Search for the cell housing the specified text and yield its (X, Y) center coordinate. 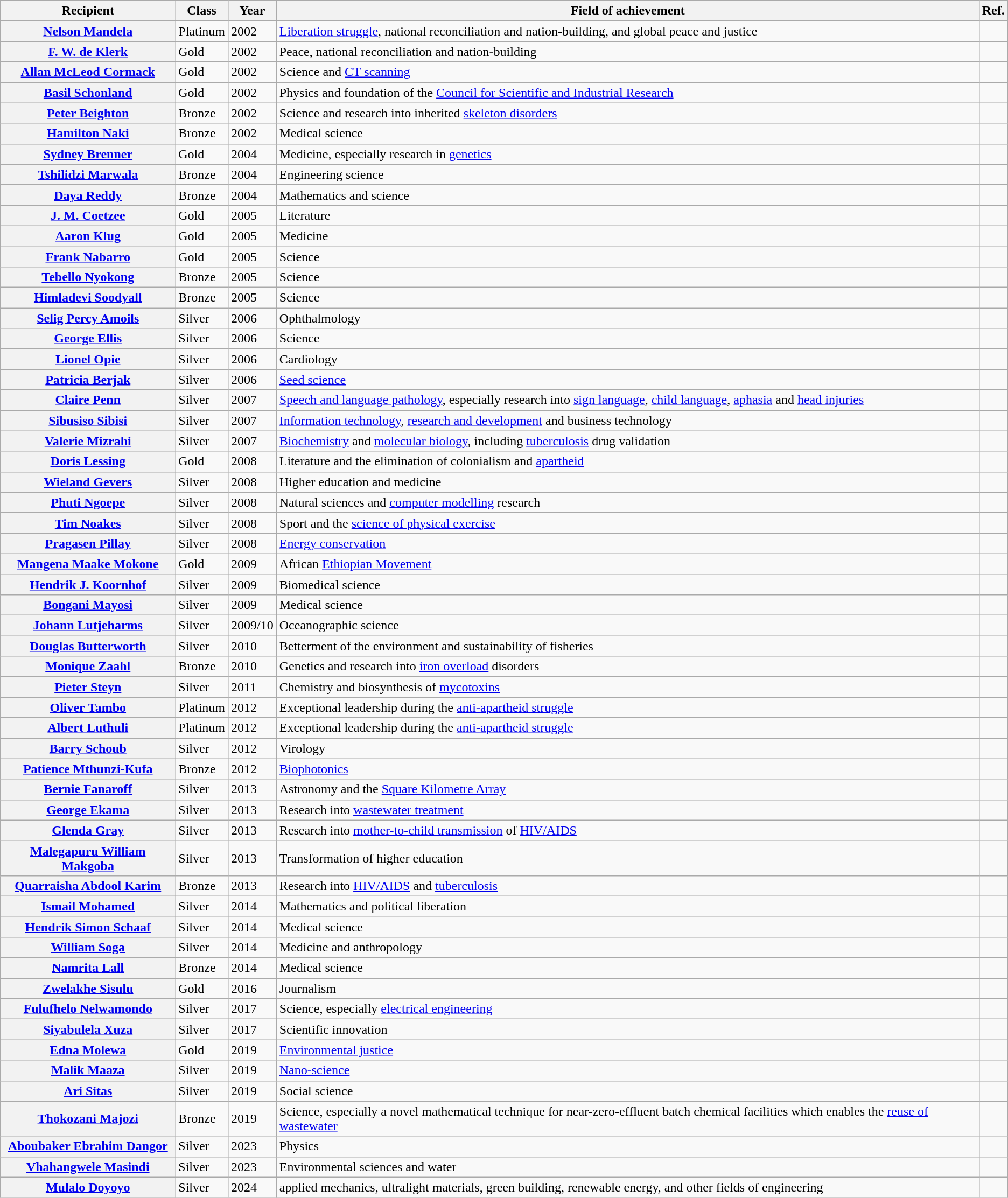
2016 (252, 989)
Lionel Opie (88, 359)
Zwelakhe Sisulu (88, 989)
Sydney Brenner (88, 154)
Cardiology (628, 359)
Pieter Steyn (88, 687)
F. W. de Klerk (88, 52)
Douglas Butterworth (88, 646)
Seed science (628, 380)
Literature (628, 215)
Scientific innovation (628, 1029)
Medicine (628, 236)
Science, especially a novel mathematical technique for near-zero-effluent batch chemical facilities which enables the reuse of wastewater (628, 1119)
Namrita Lall (88, 968)
Peter Beighton (88, 113)
Genetics and research into iron overload disorders (628, 667)
William Soga (88, 948)
Journalism (628, 989)
Astronomy and the Square Kilometre Array (628, 789)
Pragasen Pillay (88, 543)
Environmental justice (628, 1050)
Biomedical science (628, 584)
Tshilidzi Marwala (88, 174)
2024 (252, 1187)
Ophthalmology (628, 318)
Glenda Gray (88, 830)
Patricia Berjak (88, 380)
Sport and the science of physical exercise (628, 523)
Barry Schoub (88, 748)
Claire Penn (88, 400)
Vhahangwele Masindi (88, 1167)
George Ekama (88, 810)
Research into mother-to-child transmission of HIV/AIDS (628, 830)
Year (252, 11)
Patience Mthunzi-Kufa (88, 769)
Aboubaker Ebrahim Dangor (88, 1146)
Hamilton Naki (88, 134)
Physics and foundation of the Council for Scientific and Industrial Research (628, 93)
Tim Noakes (88, 523)
Daya Reddy (88, 195)
applied mechanics, ultralight materials, green building, renewable energy, and other fields of engineering (628, 1187)
Fulufhelo Nelwamondo (88, 1009)
Engineering science (628, 174)
Peace, national reconciliation and nation-building (628, 52)
Science and research into inherited skeleton disorders (628, 113)
Albert Luthuli (88, 728)
Research into HIV/AIDS and tuberculosis (628, 886)
Oceanographic science (628, 626)
Johann Lutjeharms (88, 626)
Science and CT scanning (628, 72)
Ref. (993, 11)
Edna Molewa (88, 1050)
Virology (628, 748)
Energy conservation (628, 543)
Higher education and medicine (628, 482)
Research into wastewater treatment (628, 810)
Betterment of the environment and sustainability of fisheries (628, 646)
Environmental sciences and water (628, 1167)
Himladevi Soodyall (88, 298)
Physics (628, 1146)
Mulalo Doyoyo (88, 1187)
Wieland Gevers (88, 482)
Field of achievement (628, 11)
Malik Maaza (88, 1070)
Natural sciences and computer modelling research (628, 502)
Siyabulela Xuza (88, 1029)
Class (202, 11)
Phuti Ngoepe (88, 502)
Hendrik Simon Schaaf (88, 927)
Science, especially electrical engineering (628, 1009)
Monique Zaahl (88, 667)
Speech and language pathology, especially research into sign language, child language, aphasia and head injuries (628, 400)
Biophotonics (628, 769)
George Ellis (88, 339)
Mathematics and political liberation (628, 906)
Thokozani Majozi (88, 1119)
Valerie Mizrahi (88, 441)
Doris Lessing (88, 461)
Aaron Klug (88, 236)
Nano-science (628, 1070)
Tebello Nyokong (88, 277)
Biochemistry and molecular biology, including tuberculosis drug validation (628, 441)
Selig Percy Amoils (88, 318)
Literature and the elimination of colonialism and apartheid (628, 461)
2009/10 (252, 626)
Nelson Mandela (88, 31)
Medicine and anthropology (628, 948)
Basil Schonland (88, 93)
Mangena Maake Mokone (88, 564)
J. M. Coetzee (88, 215)
Recipient (88, 11)
Medicine, especially research in genetics (628, 154)
Hendrik J. Koornhof (88, 584)
Bongani Mayosi (88, 605)
Mathematics and science (628, 195)
Oliver Tambo (88, 707)
Bernie Fanaroff (88, 789)
Ari Sitas (88, 1091)
Chemistry and biosynthesis of mycotoxins (628, 687)
Ismail Mohamed (88, 906)
Quarraisha Abdool Karim (88, 886)
Information technology, research and development and business technology (628, 421)
Allan McLeod Cormack (88, 72)
Malegapuru William Makgoba (88, 858)
2011 (252, 687)
Transformation of higher education (628, 858)
African Ethiopian Movement (628, 564)
Frank Nabarro (88, 257)
Sibusiso Sibisi (88, 421)
Liberation struggle, national reconciliation and nation-building, and global peace and justice (628, 31)
Social science (628, 1091)
